Scan for the cell matching the given text and deliver its [x, y] coordinate at center. 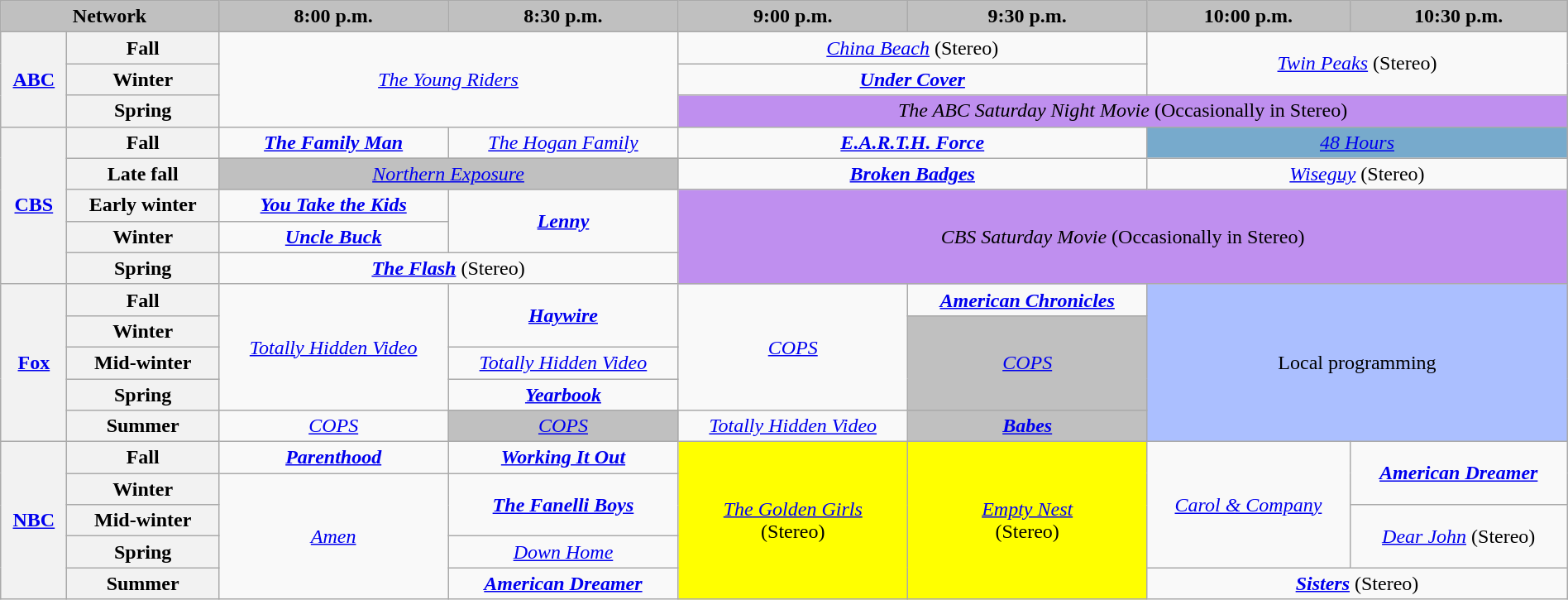
48 Hours [1358, 142]
CBS Saturday Movie (Occasionally in Stereo) [1123, 237]
10:00 p.m. [1249, 17]
You Take the Kids [333, 205]
Working It Out [563, 458]
American Chronicles [1027, 300]
The Fanelli Boys [563, 505]
NBC [34, 521]
E.A.R.T.H. Force [913, 142]
Broken Badges [913, 174]
China Beach (Stereo) [913, 48]
Twin Peaks (Stereo) [1358, 64]
Network [110, 17]
The ABC Saturday Night Movie (Occasionally in Stereo) [1123, 111]
Dear John (Stereo) [1459, 536]
Wiseguy (Stereo) [1358, 174]
The Hogan Family [563, 142]
9:00 p.m. [793, 17]
Parenthood [333, 458]
8:00 p.m. [333, 17]
Empty Nest(Stereo) [1027, 521]
Fox [34, 362]
Haywire [563, 315]
Northern Exposure [448, 174]
Yearbook [563, 395]
Babes [1027, 426]
9:30 p.m. [1027, 17]
The Family Man [333, 142]
Carol & Company [1249, 505]
Under Cover [913, 79]
ABC [34, 79]
Local programming [1358, 362]
Sisters (Stereo) [1358, 583]
CBS [34, 205]
The Golden Girls(Stereo) [793, 521]
The Young Riders [448, 79]
Down Home [563, 552]
The Flash (Stereo) [448, 268]
Lenny [563, 221]
Late fall [142, 174]
10:30 p.m. [1459, 17]
Amen [333, 536]
Early winter [142, 205]
Uncle Buck [333, 237]
8:30 p.m. [563, 17]
